Pinpoint the cell where the given text exists, returning its [X, Y] midpoint coordinate. 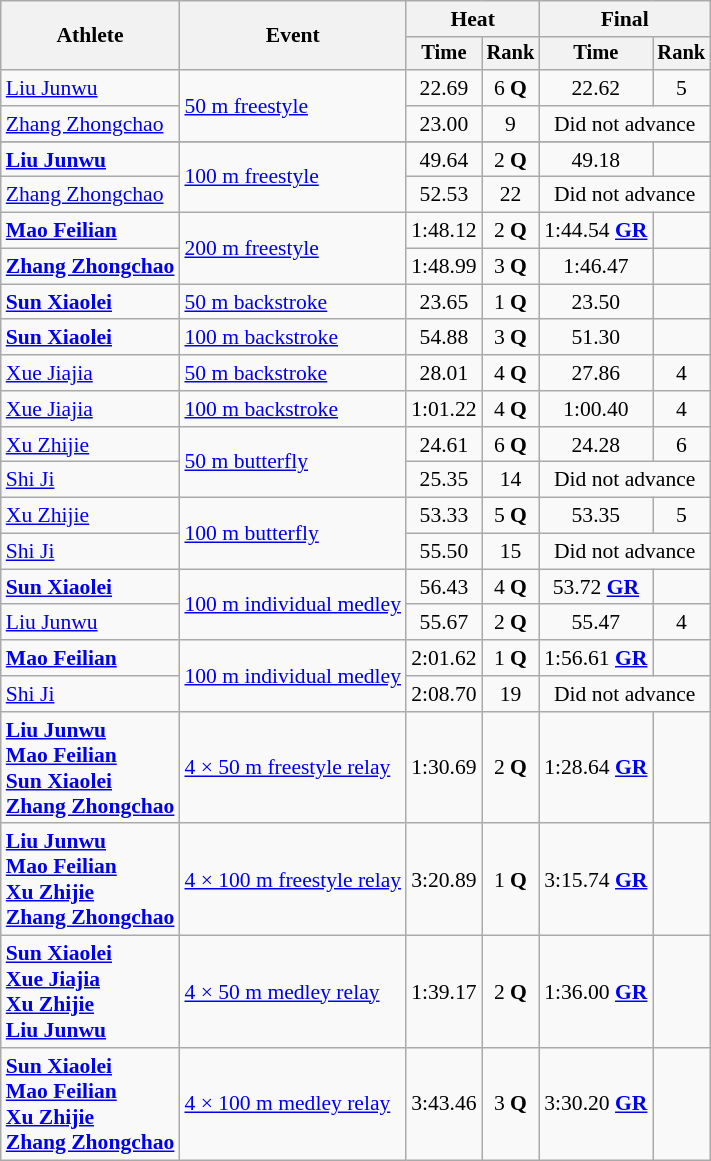
5 Q [511, 516]
50 m butterfly [292, 462]
49.18 [596, 160]
1:36.00 GR [596, 992]
Athlete [90, 36]
Heat [472, 19]
23.50 [596, 302]
1:00.40 [596, 409]
50 m freestyle [292, 106]
2:08.70 [444, 694]
3:20.89 [444, 880]
Event [292, 36]
1:01.22 [444, 409]
6 [681, 445]
49.64 [444, 160]
2:01.62 [444, 658]
22 [511, 195]
22.69 [444, 88]
15 [511, 552]
1:28.64 GR [596, 768]
23.00 [444, 124]
4 × 50 m freestyle relay [292, 768]
53.72 GR [596, 587]
53.33 [444, 516]
4 × 100 m medley relay [292, 1104]
53.35 [596, 516]
27.86 [596, 373]
1:30.69 [444, 768]
1:39.17 [444, 992]
19 [511, 694]
3:43.46 [444, 1104]
100 m freestyle [292, 178]
4 × 100 m freestyle relay [292, 880]
55.67 [444, 623]
4 × 50 m medley relay [292, 992]
100 m butterfly [292, 534]
Final [624, 19]
56.43 [444, 587]
1:44.54 GR [596, 231]
9 [511, 124]
3:15.74 GR [596, 880]
24.61 [444, 445]
Sun XiaoleiXue JiajiaXu ZhijieLiu Junwu [90, 992]
Liu JunwuMao FeilianXu ZhijieZhang Zhongchao [90, 880]
28.01 [444, 373]
1:48.99 [444, 267]
52.53 [444, 195]
55.50 [444, 552]
14 [511, 480]
1:48.12 [444, 231]
25.35 [444, 480]
54.88 [444, 338]
24.28 [596, 445]
1:56.61 GR [596, 658]
200 m freestyle [292, 248]
1:46.47 [596, 267]
23.65 [444, 302]
3:30.20 GR [596, 1104]
Liu JunwuMao FeilianSun XiaoleiZhang Zhongchao [90, 768]
51.30 [596, 338]
22.62 [596, 88]
Sun XiaoleiMao FeilianXu ZhijieZhang Zhongchao [90, 1104]
55.47 [596, 623]
